Capture the cell that displays the provided text and extract its [x, y] central coordinate. 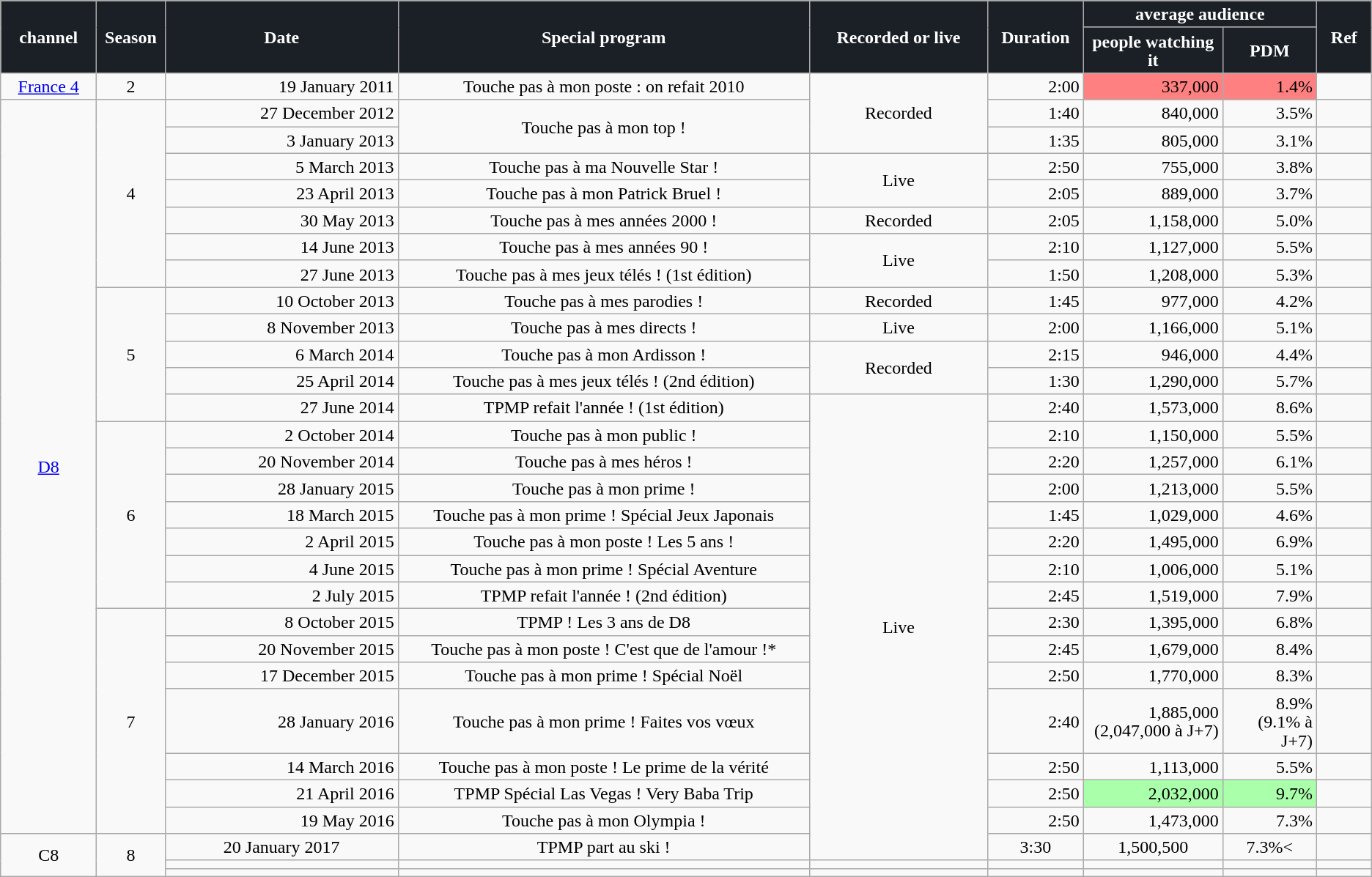
8.9%(9.1% à J+7) [1269, 721]
6.9% [1269, 542]
Touche pas à mes directs ! [604, 327]
8 October 2015 [281, 623]
3 January 2013 [281, 139]
20 November 2015 [281, 649]
1,885,000(2,047,000 à J+7) [1153, 721]
3.5% [1269, 113]
Touche pas à mes jeux télés ! (2nd édition) [604, 381]
2 [131, 86]
6.8% [1269, 623]
840,000 [1153, 113]
Touche pas à mes années 2000 ! [604, 220]
8.4% [1269, 649]
Touche pas à mes héros ! [604, 462]
7 [131, 721]
Duration [1035, 37]
1,257,000 [1153, 462]
27 December 2012 [281, 113]
17 December 2015 [281, 676]
8 [131, 856]
8.3% [1269, 676]
3:30 [1035, 847]
TPMP part au ski ! [604, 847]
Touche pas à mon public ! [604, 435]
1,213,000 [1153, 488]
977,000 [1153, 300]
channel [48, 37]
6 March 2014 [281, 355]
1,158,000 [1153, 220]
1,166,000 [1153, 327]
1.4% [1269, 86]
Touche pas à mon prime ! Spécial Jeux Japonais [604, 514]
1,006,000 [1153, 569]
Touche pas à mon poste ! Les 5 ans ! [604, 542]
4 June 2015 [281, 569]
average audience [1200, 15]
19 January 2011 [281, 86]
4 [131, 193]
1,473,000 [1153, 821]
889,000 [1153, 193]
Touche pas à mon poste ! C'est que de l'amour !* [604, 649]
19 May 2016 [281, 821]
4.4% [1269, 355]
2 July 2015 [281, 595]
Touche pas à ma Nouvelle Star ! [604, 167]
PDM [1269, 50]
6 [131, 515]
Ref [1344, 37]
1,208,000 [1153, 274]
14 March 2016 [281, 766]
3.8% [1269, 167]
1:40 [1035, 113]
1:30 [1035, 381]
1:50 [1035, 274]
2 October 2014 [281, 435]
Season [131, 37]
27 June 2013 [281, 274]
1,290,000 [1153, 381]
Touche pas à mon Ardisson ! [604, 355]
1,495,000 [1153, 542]
TPMP Spécial Las Vegas ! Very Baba Trip [604, 793]
28 January 2015 [281, 488]
Touche pas à mes parodies ! [604, 300]
Date [281, 37]
TPMP refait l'année ! (1st édition) [604, 407]
Touche pas à mon prime ! Spécial Noël [604, 676]
7.3% [1269, 821]
Touche pas à mes jeux télés ! (1st édition) [604, 274]
805,000 [1153, 139]
5.3% [1269, 274]
Touche pas à mes années 90 ! [604, 248]
TPMP refait l'année ! (2nd édition) [604, 595]
2 April 2015 [281, 542]
1,573,000 [1153, 407]
5.0% [1269, 220]
4.6% [1269, 514]
1,770,000 [1153, 676]
27 June 2014 [281, 407]
3.1% [1269, 139]
TPMP ! Les 3 ans de D8 [604, 623]
Touche pas à mon prime ! Faites vos vœux [604, 721]
Touche pas à mon poste : on refait 2010 [604, 86]
1,500,500 [1153, 847]
5.7% [1269, 381]
Touche pas à mon Olympia ! [604, 821]
Special program [604, 37]
1,519,000 [1153, 595]
7.3%< [1269, 847]
1,150,000 [1153, 435]
28 January 2016 [281, 721]
25 April 2014 [281, 381]
8 November 2013 [281, 327]
14 June 2013 [281, 248]
2:30 [1035, 623]
D8 [48, 467]
23 April 2013 [281, 193]
Touche pas à mon Patrick Bruel ! [604, 193]
6.1% [1269, 462]
30 May 2013 [281, 220]
France 4 [48, 86]
1,395,000 [1153, 623]
C8 [48, 856]
people watching it [1153, 50]
5 [131, 355]
9.7% [1269, 793]
8.6% [1269, 407]
7.9% [1269, 595]
2:15 [1035, 355]
1:35 [1035, 139]
Touche pas à mon prime ! [604, 488]
4.2% [1269, 300]
5 March 2013 [281, 167]
1,679,000 [1153, 649]
1,127,000 [1153, 248]
21 April 2016 [281, 793]
1,113,000 [1153, 766]
3.7% [1269, 193]
10 October 2013 [281, 300]
337,000 [1153, 86]
Touche pas à mon poste ! Le prime de la vérité [604, 766]
18 March 2015 [281, 514]
Touche pas à mon top ! [604, 126]
Recorded or live [899, 37]
1,029,000 [1153, 514]
Touche pas à mon prime ! Spécial Aventure [604, 569]
20 November 2014 [281, 462]
755,000 [1153, 167]
946,000 [1153, 355]
20 January 2017 [281, 847]
2,032,000 [1153, 793]
